From the cell containing the given text, extract its center point as [x, y] coordinate. 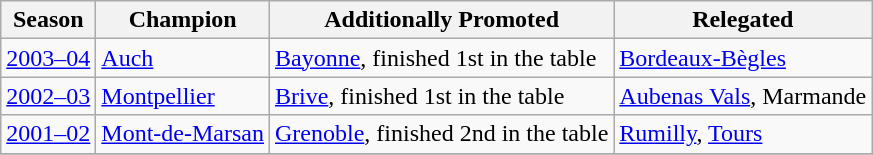
Rumilly, Tours [743, 134]
Aubenas Vals, Marmande [743, 96]
Montpellier [183, 96]
Champion [183, 20]
Auch [183, 58]
Brive, finished 1st in the table [442, 96]
2003–04 [48, 58]
Grenoble, finished 2nd in the table [442, 134]
Season [48, 20]
Relegated [743, 20]
Mont-de-Marsan [183, 134]
2001–02 [48, 134]
Bayonne, finished 1st in the table [442, 58]
Additionally Promoted [442, 20]
2002–03 [48, 96]
Bordeaux-Bègles [743, 58]
